Find where the given text appears and provide that cell's center as [x, y] coordinate. 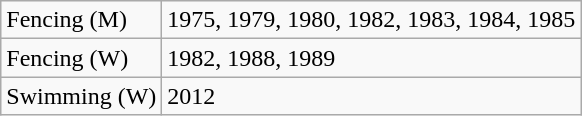
Fencing (M) [82, 20]
1982, 1988, 1989 [372, 58]
1975, 1979, 1980, 1982, 1983, 1984, 1985 [372, 20]
Swimming (W) [82, 96]
2012 [372, 96]
Fencing (W) [82, 58]
